Detect which cell encompasses the target text, then output its (X, Y) center coordinate. 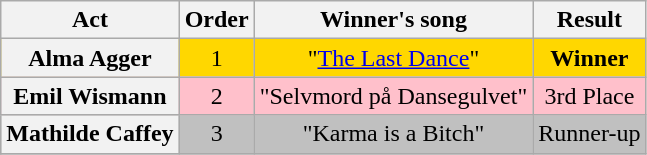
Emil Wismann (90, 96)
Winner (590, 58)
"Selvmord på Dansegulvet" (394, 96)
1 (216, 58)
"Karma is a Bitch" (394, 134)
Result (590, 20)
2 (216, 96)
Mathilde Caffey (90, 134)
3 (216, 134)
Alma Agger (90, 58)
3rd Place (590, 96)
Runner-up (590, 134)
Winner's song (394, 20)
"The Last Dance" (394, 58)
Act (90, 20)
Order (216, 20)
